Locate the cell with the specified text and output its (x, y) center coordinate. 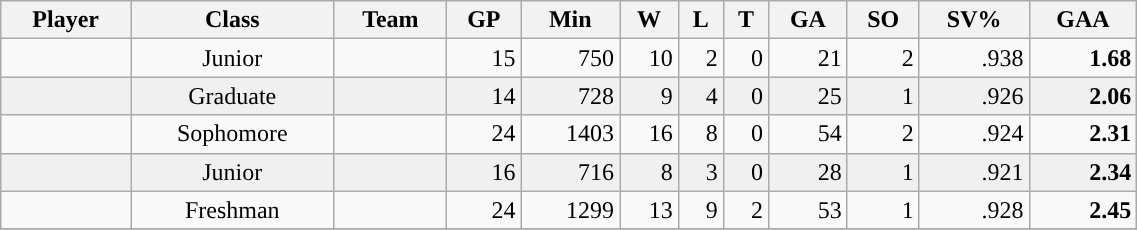
13 (650, 210)
1403 (570, 134)
4 (700, 96)
.926 (974, 96)
GAA (1083, 20)
25 (808, 96)
10 (650, 58)
54 (808, 134)
GP (484, 20)
Freshman (232, 210)
GA (808, 20)
Player (66, 20)
Team (390, 20)
716 (570, 172)
1.68 (1083, 58)
.928 (974, 210)
21 (808, 58)
.938 (974, 58)
Class (232, 20)
1299 (570, 210)
SV% (974, 20)
3 (700, 172)
15 (484, 58)
53 (808, 210)
2.31 (1083, 134)
14 (484, 96)
Sophomore (232, 134)
SO (883, 20)
T (746, 20)
2.34 (1083, 172)
28 (808, 172)
L (700, 20)
Min (570, 20)
750 (570, 58)
.921 (974, 172)
2.06 (1083, 96)
W (650, 20)
2.45 (1083, 210)
.924 (974, 134)
728 (570, 96)
Graduate (232, 96)
